Determine the [X, Y] coordinate at the center of the cell enclosing the given text.  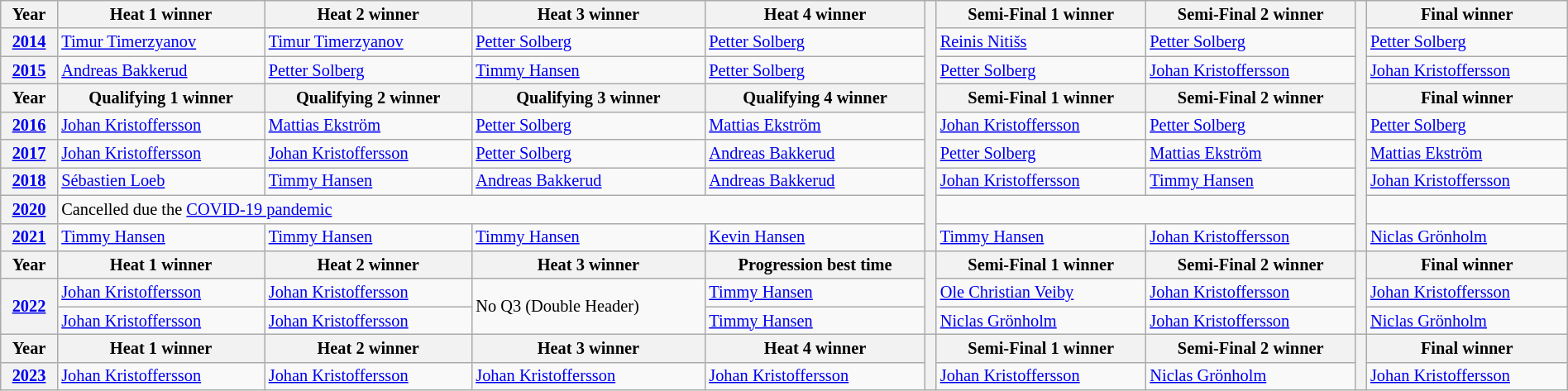
Progression best time [815, 265]
2022 [30, 306]
2023 [30, 376]
Sébastien Loeb [160, 181]
Kevin Hansen [815, 237]
2021 [30, 237]
2017 [30, 154]
2018 [30, 181]
Qualifying 1 winner [160, 98]
Cancelled due the COVID-19 pandemic [711, 209]
2014 [30, 42]
2020 [30, 209]
Ole Christian Veiby [1041, 293]
No Q3 (Double Header) [588, 306]
Qualifying 4 winner [815, 98]
Reinis Nitišs [1041, 42]
Qualifying 3 winner [588, 98]
Qualifying 2 winner [369, 98]
2016 [30, 126]
2015 [30, 70]
